Capture the cell that displays the provided text and extract its [X, Y] central coordinate. 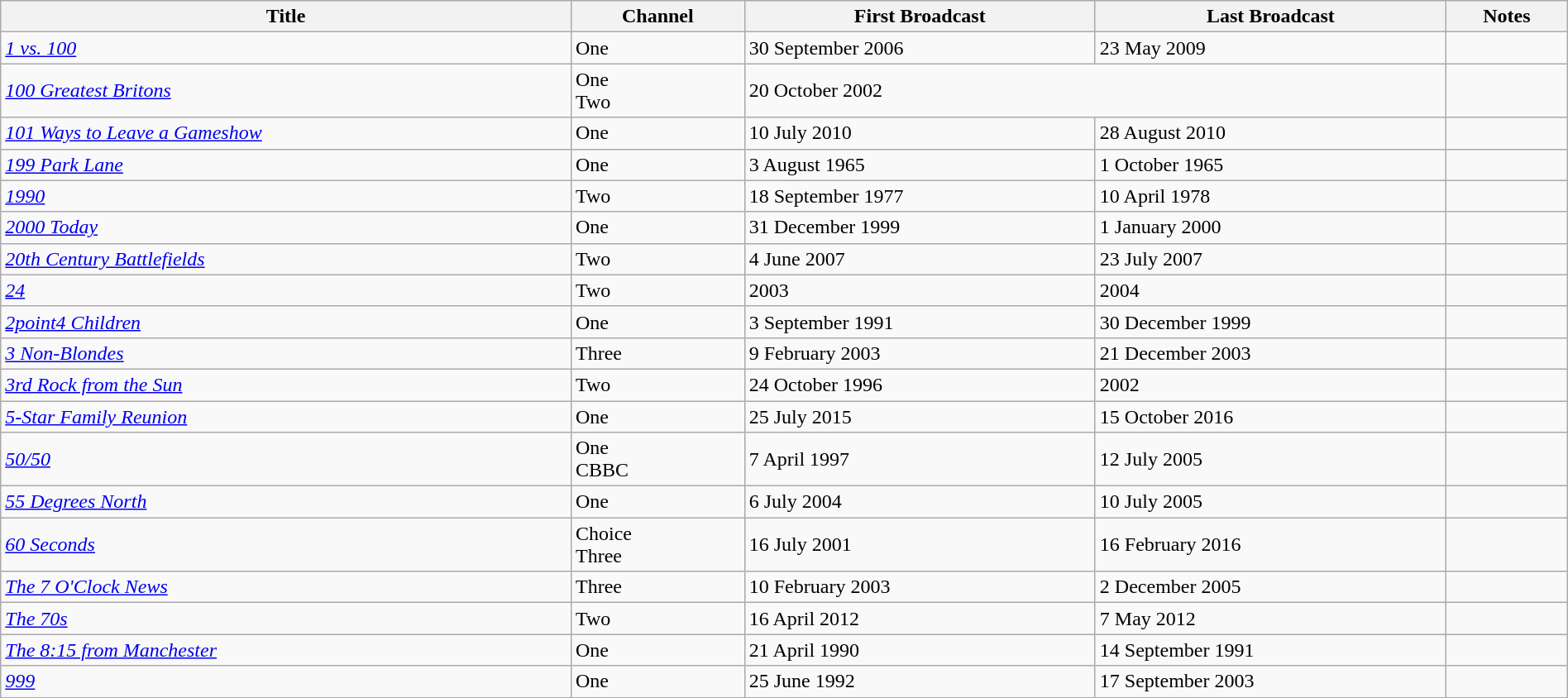
5-Star Family Reunion [286, 416]
101 Ways to Leave a Gameshow [286, 133]
17 September 2003 [1270, 681]
24 October 1996 [920, 385]
4 June 2007 [920, 259]
10 April 1978 [1270, 196]
28 August 2010 [1270, 133]
14 September 1991 [1270, 650]
2 December 2005 [1270, 587]
15 October 2016 [1270, 416]
30 December 1999 [1270, 322]
100 Greatest Britons [286, 91]
Channel [657, 17]
Notes [1507, 17]
199 Park Lane [286, 165]
3 Non-Blondes [286, 353]
The 70s [286, 619]
25 June 1992 [920, 681]
2point4 Children [286, 322]
6 July 2004 [920, 502]
1 October 1965 [1270, 165]
10 July 2010 [920, 133]
10 February 2003 [920, 587]
20 October 2002 [1095, 91]
1 January 2000 [1270, 227]
One Two [657, 91]
2004 [1270, 290]
Last Broadcast [1270, 17]
One CBBC [657, 460]
3rd Rock from the Sun [286, 385]
3 August 1965 [920, 165]
1990 [286, 196]
23 May 2009 [1270, 48]
16 July 2001 [920, 544]
55 Degrees North [286, 502]
999 [286, 681]
9 February 2003 [920, 353]
The 7 O'Clock News [286, 587]
50/50 [286, 460]
3 September 1991 [920, 322]
30 September 2006 [920, 48]
1 vs. 100 [286, 48]
2002 [1270, 385]
16 April 2012 [920, 619]
The 8:15 from Manchester [286, 650]
First Broadcast [920, 17]
24 [286, 290]
12 July 2005 [1270, 460]
2003 [920, 290]
60 Seconds [286, 544]
31 December 1999 [920, 227]
23 July 2007 [1270, 259]
25 July 2015 [920, 416]
18 September 1977 [920, 196]
16 February 2016 [1270, 544]
Title [286, 17]
7 May 2012 [1270, 619]
20th Century Battlefields [286, 259]
7 April 1997 [920, 460]
Choice Three [657, 544]
21 December 2003 [1270, 353]
2000 Today [286, 227]
21 April 1990 [920, 650]
10 July 2005 [1270, 502]
